Provide the (x, y) coordinate of the cell's center where the given text is located.  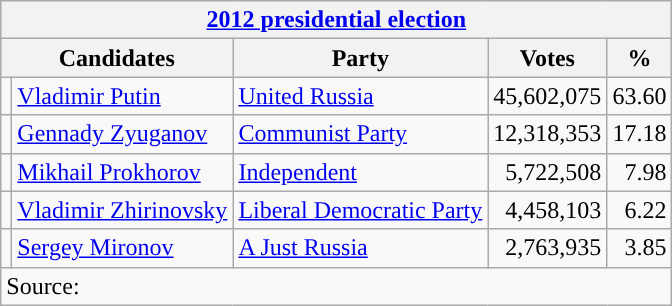
6.22 (640, 210)
Party (360, 58)
63.60 (640, 96)
Gennady Zyuganov (122, 134)
% (640, 58)
Source: (336, 286)
Votes (548, 58)
17.18 (640, 134)
7.98 (640, 172)
United Russia (360, 96)
2,763,935 (548, 248)
5,722,508 (548, 172)
Independent (360, 172)
Candidates (117, 58)
3.85 (640, 248)
Communist Party (360, 134)
Mikhail Prokhorov (122, 172)
Sergey Mironov (122, 248)
Vladimir Zhirinovsky (122, 210)
45,602,075 (548, 96)
12,318,353 (548, 134)
Vladimir Putin (122, 96)
2012 presidential election (336, 20)
Liberal Democratic Party (360, 210)
A Just Russia (360, 248)
4,458,103 (548, 210)
